Locate the cell with the specified text and output its (x, y) center coordinate. 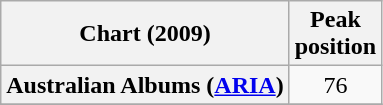
76 (335, 85)
Australian Albums (ARIA) (145, 85)
Chart (2009) (145, 34)
Peakposition (335, 34)
